Output the [X, Y] coordinate of the center of the cell containing the given text.  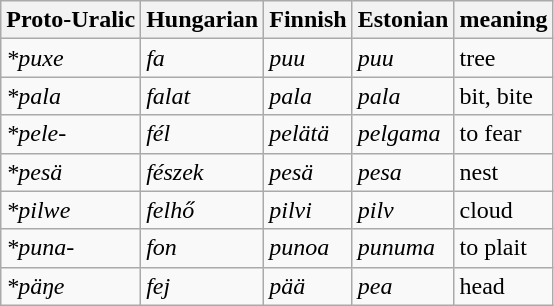
bit, bite [504, 96]
pilvi [308, 210]
pilv [403, 210]
Finnish [308, 20]
*pilwe [71, 210]
fészek [202, 172]
Hungarian [202, 20]
pelgama [403, 134]
pesä [308, 172]
pesa [403, 172]
punoa [308, 248]
*päŋe [71, 286]
head [504, 286]
tree [504, 58]
*puna- [71, 248]
*pesä [71, 172]
Proto-Uralic [71, 20]
falat [202, 96]
fon [202, 248]
*puxe [71, 58]
fél [202, 134]
pea [403, 286]
felhő [202, 210]
fa [202, 58]
*pala [71, 96]
punuma [403, 248]
nest [504, 172]
pää [308, 286]
cloud [504, 210]
to plait [504, 248]
to fear [504, 134]
fej [202, 286]
meaning [504, 20]
Estonian [403, 20]
pelätä [308, 134]
*pele- [71, 134]
